For the text-containing cell, return its midpoint in [x, y] coordinate format. 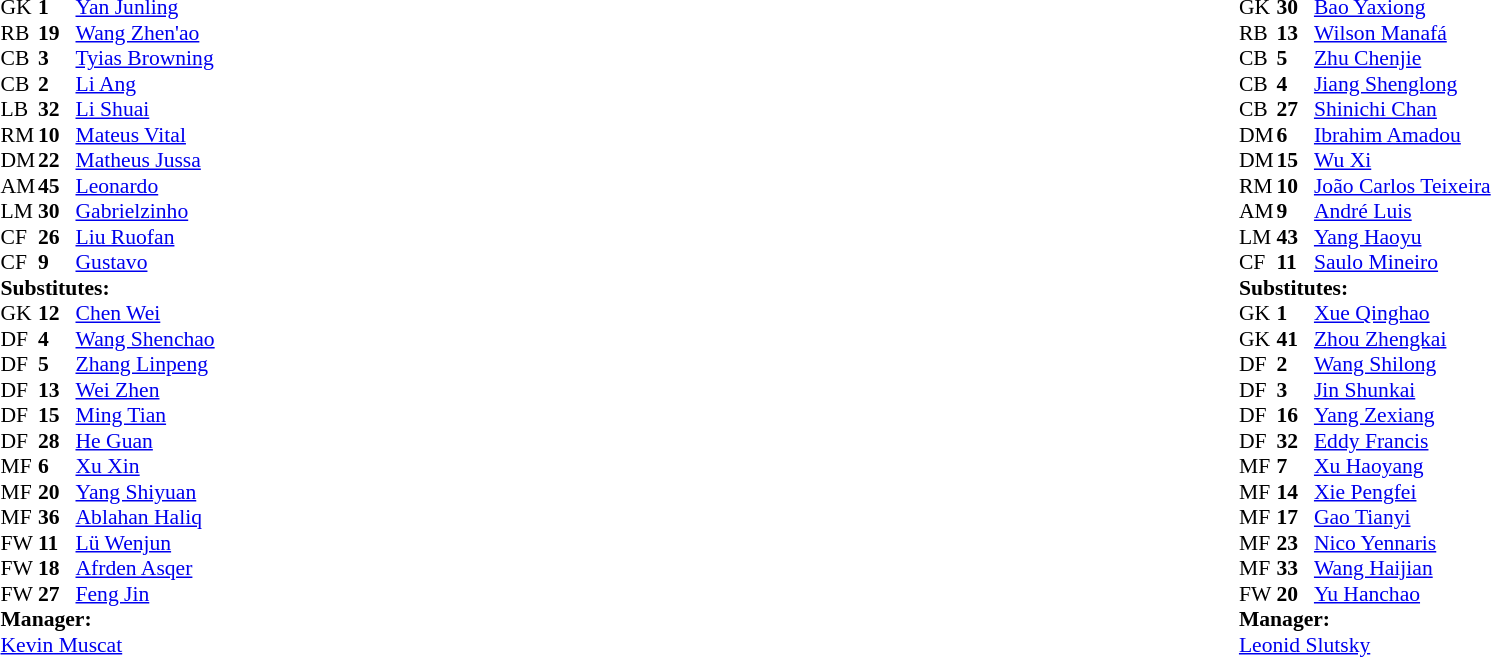
Matheus Jussa [146, 161]
Zhou Zhengkai [1402, 339]
43 [1295, 237]
Feng Jin [146, 594]
Yang Zexiang [1402, 415]
41 [1295, 339]
Yang Shiyuan [146, 492]
Jin Shunkai [1402, 390]
Mateus Vital [146, 135]
Ablahan Haliq [146, 517]
André Luis [1402, 211]
Gabrielzinho [146, 211]
19 [57, 33]
Wang Shenchao [146, 339]
Wang Shilong [1402, 365]
Wang Zhen'ao [146, 33]
He Guan [146, 441]
Xu Haoyang [1402, 467]
Wang Haijian [1402, 569]
Xie Pengfei [1402, 492]
23 [1295, 543]
16 [1295, 415]
1 [1295, 313]
Chen Wei [146, 313]
14 [1295, 492]
João Carlos Teixeira [1402, 186]
17 [1295, 517]
Liu Ruofan [146, 237]
Wei Zhen [146, 390]
12 [57, 313]
Afrden Asqer [146, 569]
Gustavo [146, 263]
22 [57, 161]
Xue Qinghao [1402, 313]
Shinichi Chan [1402, 109]
18 [57, 569]
Xu Xin [146, 467]
Gao Tianyi [1402, 517]
28 [57, 441]
Eddy Francis [1402, 441]
LB [19, 109]
Jiang Shenglong [1402, 84]
45 [57, 186]
Saulo Mineiro [1402, 263]
Lü Wenjun [146, 543]
Ming Tian [146, 415]
7 [1295, 467]
26 [57, 237]
Yang Haoyu [1402, 237]
Wu Xi [1402, 161]
30 [57, 211]
Nico Yennaris [1402, 543]
Ibrahim Amadou [1402, 135]
Zhang Linpeng [146, 365]
33 [1295, 569]
Wilson Manafá [1402, 33]
Li Shuai [146, 109]
Leonardo [146, 186]
Li Ang [146, 84]
36 [57, 517]
Zhu Chenjie [1402, 59]
Tyias Browning [146, 59]
Yu Hanchao [1402, 594]
